Output the (x, y) coordinate of the center of the cell containing the given text.  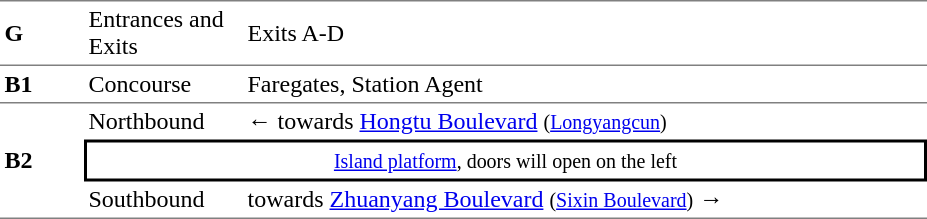
Exits A-D (585, 33)
Entrances and Exits (164, 33)
B1 (42, 85)
Island platform, doors will open on the left (506, 161)
G (42, 33)
← towards Hongtu Boulevard (Longyangcun) (585, 122)
Northbound (164, 122)
Faregates, Station Agent (585, 85)
Concourse (164, 85)
